Determine the [X, Y] coordinate at the center of the cell enclosing the given text.  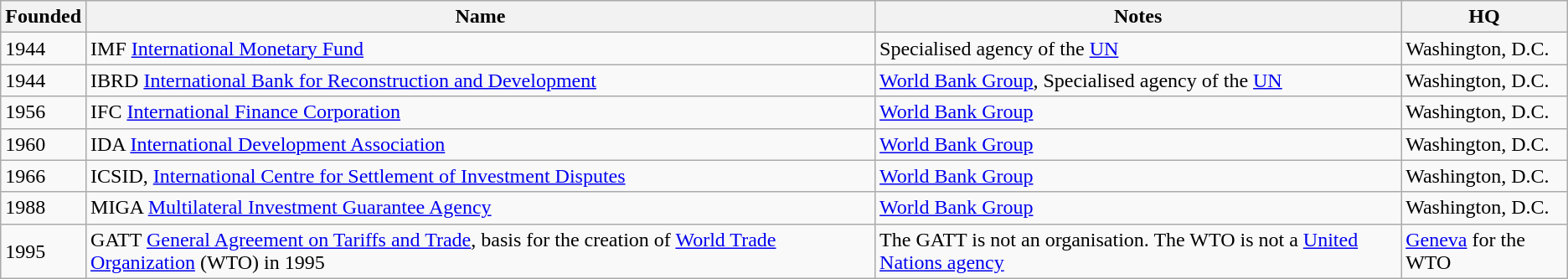
Name [481, 17]
IFC International Finance Corporation [481, 112]
HQ [1484, 17]
IMF International Monetary Fund [481, 49]
1960 [44, 144]
IDA International Development Association [481, 144]
Geneva for the WTO [1484, 251]
Founded [44, 17]
1995 [44, 251]
GATT General Agreement on Tariffs and Trade, basis for the creation of World Trade Organization (WTO) in 1995 [481, 251]
Specialised agency of the UN [1138, 49]
MIGA Multilateral Investment Guarantee Agency [481, 208]
IBRD International Bank for Reconstruction and Development [481, 80]
The GATT is not an organisation. The WTO is not a United Nations agency [1138, 251]
World Bank Group, Specialised agency of the UN [1138, 80]
ICSID, International Centre for Settlement of Investment Disputes [481, 176]
1966 [44, 176]
1988 [44, 208]
Notes [1138, 17]
1956 [44, 112]
